Output the [x, y] coordinate of the center of the cell containing the given text.  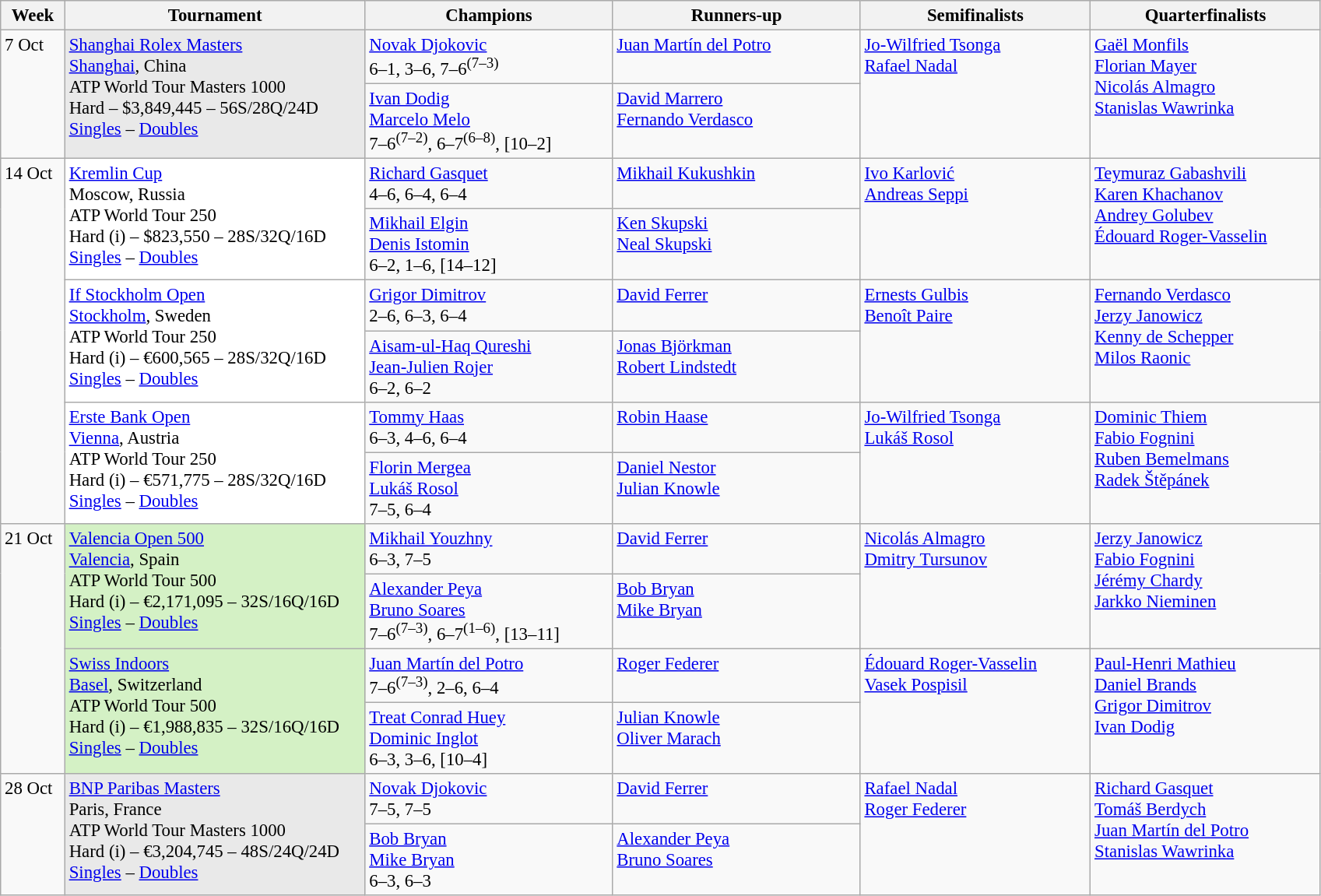
Florin Mergea Lukáš Rosol7–5, 6–4 [489, 488]
Novak Djokovic6–1, 3–6, 7–6(7–3) [489, 58]
Dominic Thiem Fabio Fognini Ruben Bemelmans Radek Štěpánek [1206, 462]
Shanghai Rolex Masters Shanghai, ChinaATP World Tour Masters 1000Hard – $3,849,445 – 56S/28Q/24DSingles – Doubles [215, 95]
Alexander Peya Bruno Soares7–6(7–3), 6–7(1–6), [13–11] [489, 611]
Édouard Roger-Vasselin Vasek Pospisil [975, 712]
Tournament [215, 16]
Semifinalists [975, 16]
Novak Djokovic7–5, 7–5 [489, 799]
Jerzy Janowicz Fabio Fognini Jérémy Chardy Jarkko Nieminen [1206, 585]
Swiss Indoors Basel, SwitzerlandATP World Tour 500Hard (i) – €1,988,835 – 32S/16Q/16DSingles – Doubles [215, 712]
Runners-up [736, 16]
Grigor Dimitrov2–6, 6–3, 6–4 [489, 305]
Richard Gasquet4–6, 6–4, 6–4 [489, 184]
Jo-Wilfried Tsonga Rafael Nadal [975, 95]
Alexander Peya Bruno Soares [736, 860]
Valencia Open 500 Valencia, SpainATP World Tour 500Hard (i) – €2,171,095 – 32S/16Q/16DSingles – Doubles [215, 585]
Ivan Dodig Marcelo Melo 7–6(7–2), 6–7(6–8), [10–2] [489, 121]
Rafael Nadal Roger Federer [975, 835]
Mikhail Kukushkin [736, 184]
Ken Skupski Neal Skupski [736, 244]
Juan Martín del Potro 7–6(7–3), 2–6, 6–4 [489, 676]
Roger Federer [736, 676]
Quarterfinalists [1206, 16]
Paul-Henri Mathieu Daniel Brands Grigor Dimitrov Ivan Dodig [1206, 712]
Ernests Gulbis Benoît Paire [975, 341]
Juan Martín del Potro [736, 58]
Gaël Monfils Florian Mayer Nicolás Almagro Stanislas Wawrinka [1206, 95]
BNP Paribas Masters Paris, FranceATP World Tour Masters 1000Hard (i) – €3,204,745 – 48S/24Q/24DSingles – Doubles [215, 835]
Bob Bryan Mike Bryan6–3, 6–3 [489, 860]
Jo-Wilfried Tsonga Lukáš Rosol [975, 462]
Tommy Haas 6–3, 4–6, 6–4 [489, 427]
Week [33, 16]
Kremlin Cup Moscow, RussiaATP World Tour 250Hard (i) – $823,550 – 28S/32Q/16DSingles – Doubles [215, 220]
Bob Bryan Mike Bryan [736, 611]
28 Oct [33, 835]
Teymuraz Gabashvili Karen Khachanov Andrey Golubev Édouard Roger-Vasselin [1206, 220]
David Marrero Fernando Verdasco [736, 121]
Mikhail Youzhny 6–3, 7–5 [489, 548]
Champions [489, 16]
Julian Knowle Oliver Marach [736, 738]
Mikhail Elgin Denis Istomin6–2, 1–6, [14–12] [489, 244]
Ivo Karlović Andreas Seppi [975, 220]
21 Oct [33, 648]
Nicolás Almagro Dmitry Tursunov [975, 585]
14 Oct [33, 341]
Treat Conrad Huey Dominic Inglot6–3, 3–6, [10–4] [489, 738]
7 Oct [33, 95]
Jonas Björkman Robert Lindstedt [736, 367]
Fernando Verdasco Jerzy Janowicz Kenny de Schepper Milos Raonic [1206, 341]
If Stockholm Open Stockholm, SwedenATP World Tour 250Hard (i) – €600,565 – 28S/32Q/16DSingles – Doubles [215, 341]
Erste Bank Open Vienna, AustriaATP World Tour 250Hard (i) – €571,775 – 28S/32Q/16DSingles – Doubles [215, 462]
Daniel Nestor Julian Knowle [736, 488]
Aisam-ul-Haq Qureshi Jean-Julien Rojer6–2, 6–2 [489, 367]
Robin Haase [736, 427]
Richard Gasquet Tomáš Berdych Juan Martín del Potro Stanislas Wawrinka [1206, 835]
